Extract the [X, Y] coordinate from the center of the cell holding the provided text.  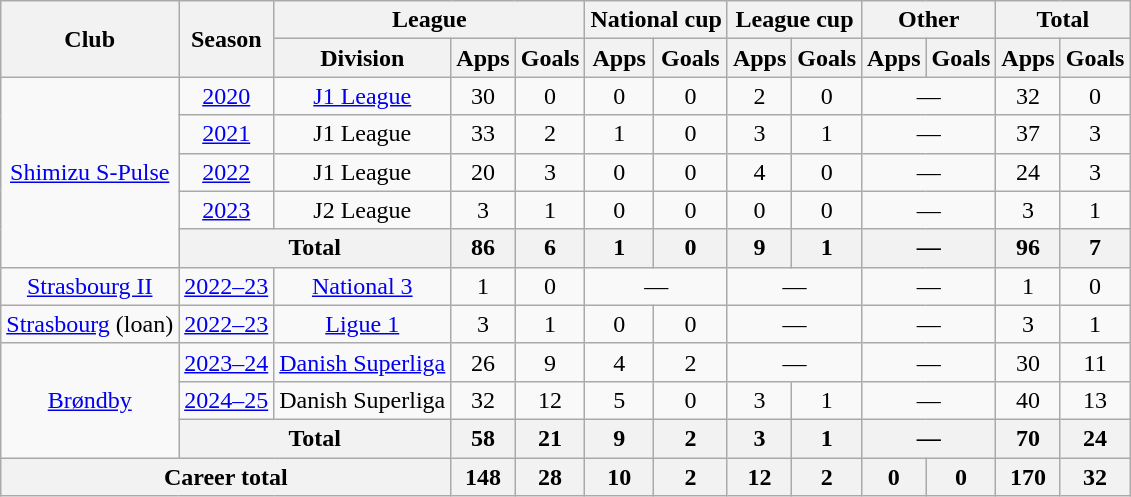
League [430, 20]
Strasbourg (loan) [90, 324]
2020 [226, 96]
58 [483, 438]
7 [1095, 248]
170 [1028, 477]
13 [1095, 400]
Career total [226, 477]
26 [483, 362]
40 [1028, 400]
Other [929, 20]
2023–24 [226, 362]
J2 League [362, 210]
National cup [656, 20]
Division [362, 58]
37 [1028, 134]
Club [90, 39]
96 [1028, 248]
Shimizu S-Pulse [90, 172]
10 [619, 477]
148 [483, 477]
2024–25 [226, 400]
League cup [794, 20]
5 [619, 400]
2022 [226, 172]
National 3 [362, 286]
Strasbourg II [90, 286]
Brøndby [90, 400]
20 [483, 172]
33 [483, 134]
70 [1028, 438]
Ligue 1 [362, 324]
28 [550, 477]
11 [1095, 362]
Season [226, 39]
2021 [226, 134]
2023 [226, 210]
21 [550, 438]
6 [550, 248]
86 [483, 248]
